Pinpoint the cell where the given text exists, returning its (x, y) midpoint coordinate. 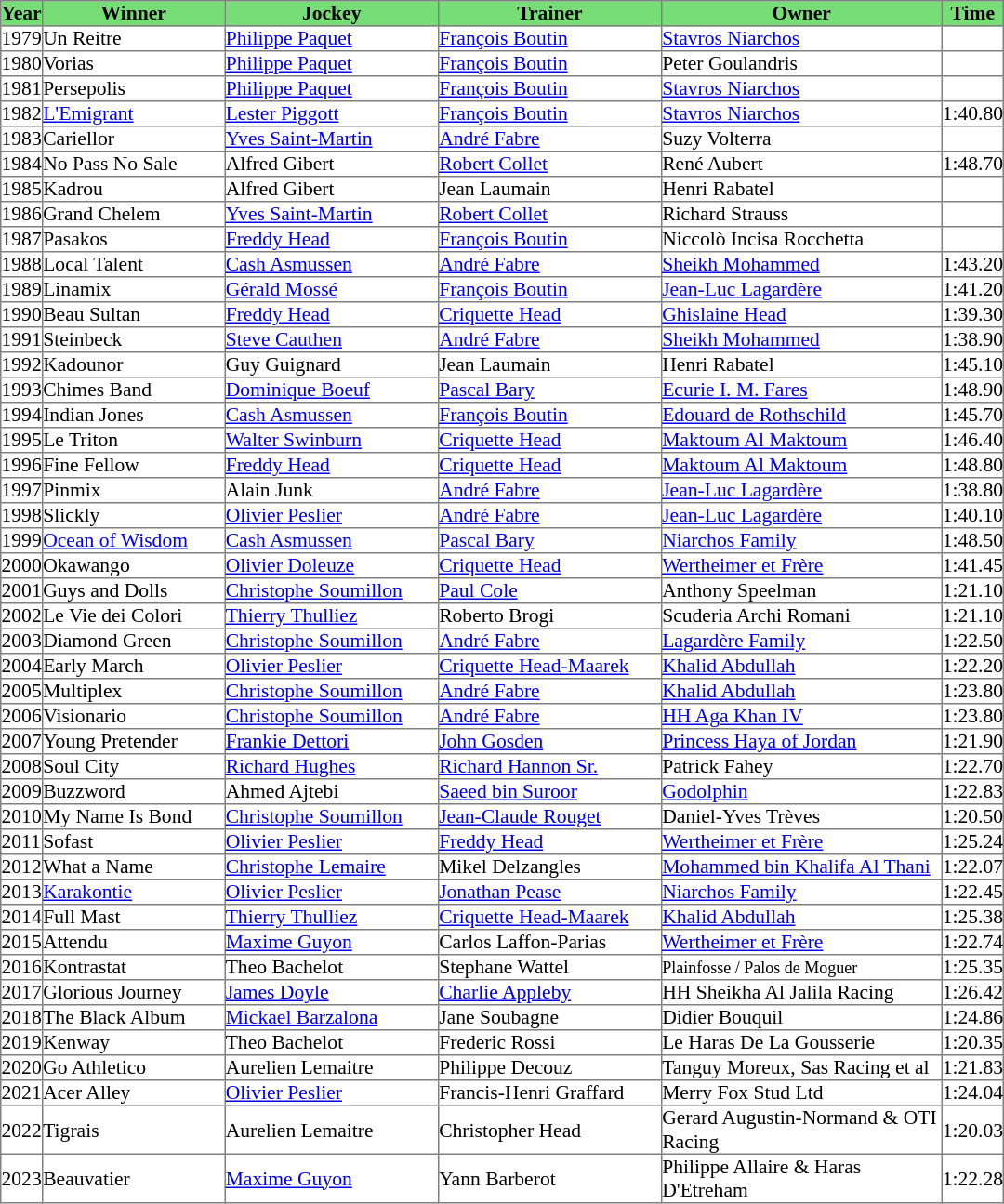
Jean-Claude Rouget (549, 816)
Ghislaine Head (801, 314)
Beauvatier (133, 1178)
1990 (22, 314)
Richard Strauss (801, 214)
Frankie Dettori (332, 742)
Dominique Boeuf (332, 390)
Patrick Fahey (801, 766)
HH Aga Khan IV (801, 716)
1:22.50 (972, 642)
1:48.80 (972, 465)
Pinmix (133, 491)
Tigrais (133, 1130)
Stephane Wattel (549, 967)
Beau Sultan (133, 314)
Yann Barberot (549, 1178)
Richard Hannon Sr. (549, 766)
2016 (22, 967)
Mohammed bin Khalifa Al Thani (801, 867)
1:41.45 (972, 565)
Diamond Green (133, 642)
Philippe Decouz (549, 1067)
No Pass No Sale (133, 164)
Multiplex (133, 692)
Walter Swinburn (332, 441)
1:20.35 (972, 1043)
2002 (22, 615)
Gérald Mossé (332, 290)
1997 (22, 491)
1:40.10 (972, 515)
Persepolis (133, 89)
Francis-Henri Graffard (549, 1093)
1989 (22, 290)
Christophe Lemaire (332, 867)
1:24.86 (972, 1017)
Kadrou (133, 190)
1:25.38 (972, 917)
1:45.70 (972, 415)
1:48.70 (972, 164)
Godolphin (801, 792)
1998 (22, 515)
2006 (22, 716)
Un Reitre (133, 39)
2019 (22, 1043)
Kenway (133, 1043)
Ahmed Ajtebi (332, 792)
Jonathan Pease (549, 893)
Le Vie dei Colori (133, 615)
1996 (22, 465)
1:22.20 (972, 666)
John Gosden (549, 742)
HH Sheikha Al Jalila Racing (801, 993)
Le Triton (133, 441)
Ecurie I. M. Fares (801, 390)
1979 (22, 39)
Fine Fellow (133, 465)
Attendu (133, 943)
1988 (22, 264)
2008 (22, 766)
1:48.50 (972, 541)
1:25.24 (972, 842)
1:24.04 (972, 1093)
1995 (22, 441)
1992 (22, 364)
2020 (22, 1067)
1981 (22, 89)
2007 (22, 742)
Lester Piggott (332, 113)
Go Athletico (133, 1067)
Winner (133, 13)
1:21.83 (972, 1067)
1993 (22, 390)
1999 (22, 541)
1991 (22, 340)
Carlos Laffon-Parias (549, 943)
Jockey (332, 13)
Scuderia Archi Romani (801, 615)
Trainer (549, 13)
2012 (22, 867)
Richard Hughes (332, 766)
Jane Soubagne (549, 1017)
2017 (22, 993)
1:25.35 (972, 967)
Vorias (133, 63)
2003 (22, 642)
Daniel-Yves Trèves (801, 816)
2023 (22, 1178)
1:38.80 (972, 491)
2013 (22, 893)
Karakontie (133, 893)
1:38.90 (972, 340)
1:22.45 (972, 893)
Didier Bouquil (801, 1017)
Princess Haya of Jordan (801, 742)
Cariellor (133, 139)
Acer Alley (133, 1093)
Suzy Volterra (801, 139)
1:41.20 (972, 290)
James Doyle (332, 993)
Sofast (133, 842)
1:45.10 (972, 364)
1984 (22, 164)
Indian Jones (133, 415)
Kontrastat (133, 967)
Steve Cauthen (332, 340)
1:22.28 (972, 1178)
2005 (22, 692)
2018 (22, 1017)
Tanguy Moreux, Sas Racing et al (801, 1067)
Year (22, 13)
Okawango (133, 565)
1:22.83 (972, 792)
1985 (22, 190)
1986 (22, 214)
Philippe Allaire & Haras D'Etreham (801, 1178)
Linamix (133, 290)
Charlie Appleby (549, 993)
The Black Album (133, 1017)
2021 (22, 1093)
Steinbeck (133, 340)
Lagardère Family (801, 642)
Le Haras De La Gousserie (801, 1043)
What a Name (133, 867)
1:43.20 (972, 264)
Time (972, 13)
2000 (22, 565)
Buzzword (133, 792)
Gerard Augustin-Normand & OTI Racing (801, 1130)
1987 (22, 240)
2011 (22, 842)
2004 (22, 666)
Anthony Speelman (801, 591)
Alain Junk (332, 491)
Kadounor (133, 364)
2015 (22, 943)
Young Pretender (133, 742)
1:48.90 (972, 390)
Plainfosse / Palos de Moguer (801, 967)
Visionario (133, 716)
1:22.07 (972, 867)
Owner (801, 13)
2014 (22, 917)
Full Mast (133, 917)
René Aubert (801, 164)
1:22.74 (972, 943)
Merry Fox Stud Ltd (801, 1093)
Paul Cole (549, 591)
Slickly (133, 515)
Niccolò Incisa Rocchetta (801, 240)
My Name Is Bond (133, 816)
Frederic Rossi (549, 1043)
1980 (22, 63)
Olivier Doleuze (332, 565)
Early March (133, 666)
1:20.50 (972, 816)
Saeed bin Suroor (549, 792)
Grand Chelem (133, 214)
2022 (22, 1130)
Edouard de Rothschild (801, 415)
1:21.90 (972, 742)
Christopher Head (549, 1130)
Mikel Delzangles (549, 867)
1994 (22, 415)
Peter Goulandris (801, 63)
Mickael Barzalona (332, 1017)
1983 (22, 139)
Roberto Brogi (549, 615)
Ocean of Wisdom (133, 541)
L'Emigrant (133, 113)
Local Talent (133, 264)
1:22.70 (972, 766)
Pasakos (133, 240)
1:46.40 (972, 441)
1:40.80 (972, 113)
1982 (22, 113)
1:39.30 (972, 314)
2001 (22, 591)
Guy Guignard (332, 364)
Glorious Journey (133, 993)
2009 (22, 792)
Guys and Dolls (133, 591)
1:20.03 (972, 1130)
1:26.42 (972, 993)
Chimes Band (133, 390)
Soul City (133, 766)
2010 (22, 816)
